Search for the cell housing the specified text and yield its (x, y) center coordinate. 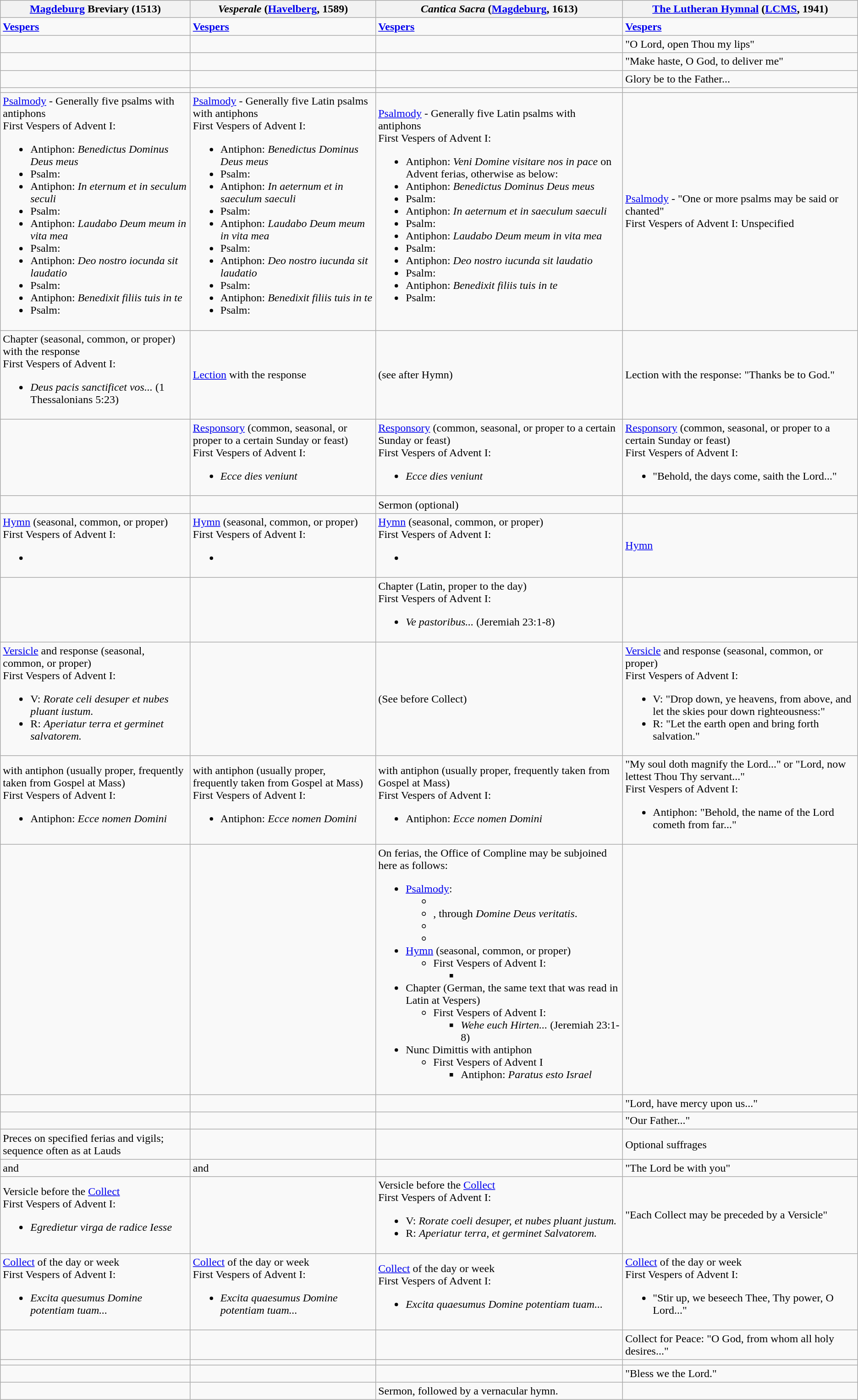
(see after Hymn) (500, 375)
Collect for Peace: "O God, from whom all holy desires..." (740, 1345)
Collect of the day or weekFirst Vespers of Advent I:"Stir up, we beseech Thee, Thy power, O Lord..." (740, 1291)
"Our Father..." (740, 1121)
"Bless we the Lord." (740, 1373)
Responsory (common, seasonal, or proper to a certain Sunday or feast)First Vespers of Advent I:"Behold, the days come, saith the Lord..." (740, 458)
Magdeburg Breviary (1513) (95, 9)
"Each Collect may be preceded by a Versicle" (740, 1215)
Sermon (optional) (500, 504)
"Lord, have mercy upon us..." (740, 1103)
"O Lord, open Thou my lips" (740, 44)
Optional suffrages (740, 1145)
Versicle before the CollectFirst Vespers of Advent I:V: Rorate coeli desuper, et nubes pluant justum.R: Aperiatur terra, et germinet Salvatorem. (500, 1215)
Glory be to the Father... (740, 79)
Psalmody - "One or more psalms may be said or chanted"First Vespers of Advent I: Unspecified (740, 211)
Cantica Sacra (Magdeburg, 1613) (500, 9)
The Lutheran Hymnal (LCMS, 1941) (740, 9)
"Make haste, O God, to deliver me" (740, 61)
Chapter (Latin, proper to the day)First Vespers of Advent I:Ve pastoribus... (Jeremiah 23:1-8) (500, 609)
Chapter (seasonal, common, or proper) with the response First Vespers of Advent I:Deus pacis sanctificet vos... (1 Thessalonians 5:23) (95, 375)
Sermon, followed by a vernacular hymn. (500, 1391)
Vesperale (Havelberg, 1589) (283, 9)
Versicle before the CollectFirst Vespers of Advent I:Egredietur virga de radice Iesse (95, 1215)
Lection with the response: "Thanks be to God." (740, 375)
Collect of the day or weekFirst Vespers of Advent I:Excita quesumus Domine potentiam tuam... (95, 1291)
Lection with the response (283, 375)
Hymn (740, 545)
(See before Collect) (500, 699)
Preces on specified ferias and vigils; sequence often as at Lauds (95, 1145)
"The Lord be with you" (740, 1168)
